Pinpoint the cell where the given text exists, returning its [X, Y] midpoint coordinate. 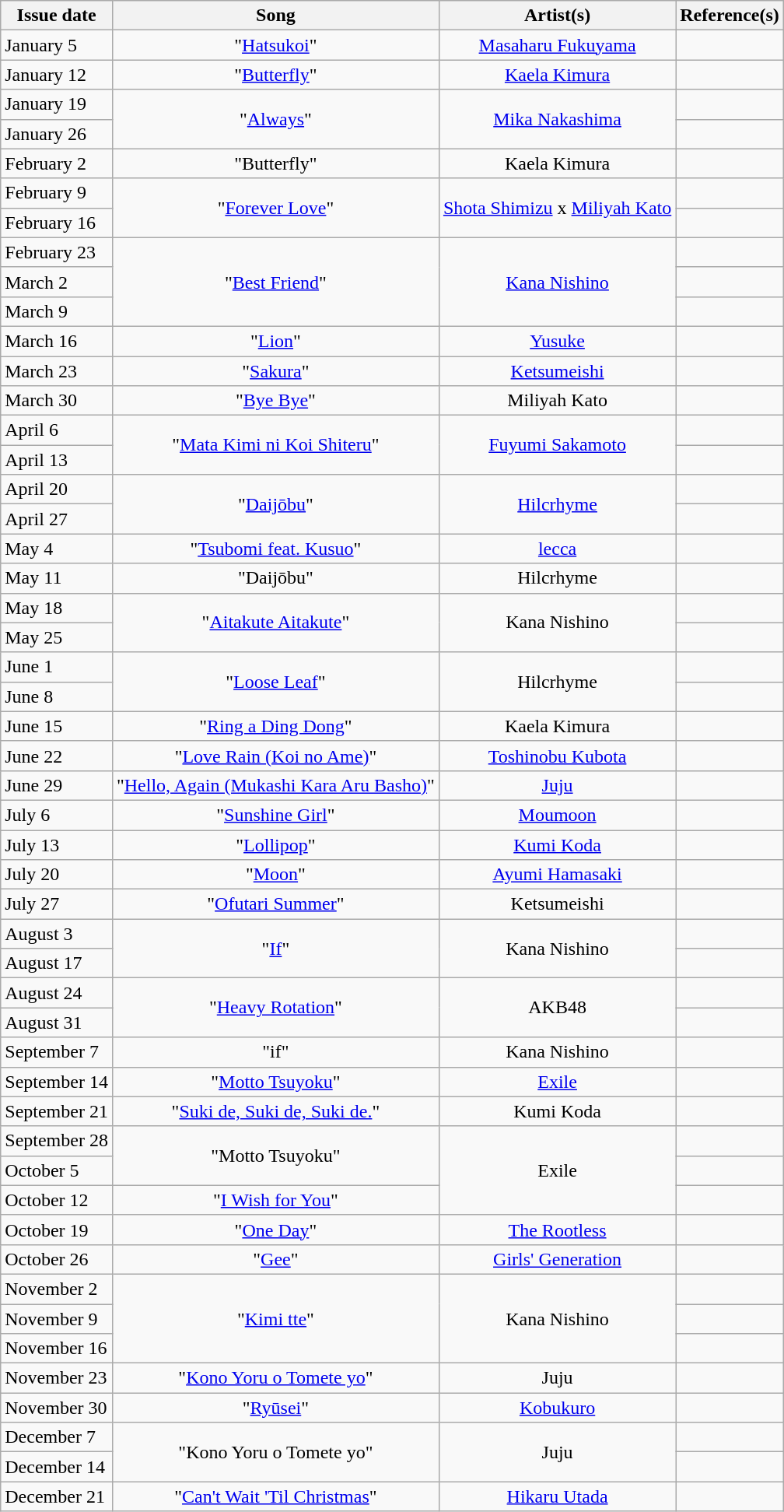
September 7 [57, 1052]
"Sunshine Girl" [275, 815]
July 27 [57, 904]
Moumoon [557, 815]
"Forever Love" [275, 208]
Artist(s) [557, 16]
January 19 [57, 104]
"One Day" [275, 1230]
July 6 [57, 815]
August 17 [57, 963]
September 14 [57, 1082]
February 2 [57, 163]
May 18 [57, 608]
April 27 [57, 519]
Ayumi Hamasaki [557, 875]
"Ryūsei" [275, 1408]
November 30 [57, 1408]
June 1 [57, 667]
July 20 [57, 875]
December 21 [57, 1496]
August 24 [57, 993]
"Ring a Ding Dong" [275, 726]
Reference(s) [730, 16]
"Gee" [275, 1259]
Girls' Generation [557, 1259]
October 26 [57, 1259]
"Loose Leaf" [275, 682]
February 9 [57, 193]
"Lollipop" [275, 844]
"Love Rain (Koi no Ame)" [275, 756]
June 15 [57, 726]
December 14 [57, 1467]
AKB48 [557, 1008]
July 13 [57, 844]
March 9 [57, 311]
December 7 [57, 1437]
"Always" [275, 119]
September 28 [57, 1141]
"Aitakute Aitakute" [275, 623]
"Ofutari Summer" [275, 904]
October 19 [57, 1230]
May 4 [57, 549]
May 25 [57, 637]
October 5 [57, 1170]
"Moon" [275, 875]
Masaharu Fukuyama [557, 45]
"Heavy Rotation" [275, 1008]
Shota Shimizu x Miliyah Kato [557, 208]
"if" [275, 1052]
"Tsubomi feat. Kusuo" [275, 549]
lecca [557, 549]
May 11 [57, 578]
February 16 [57, 223]
August 3 [57, 934]
Mika Nakashima [557, 119]
November 23 [57, 1378]
"Sakura" [275, 371]
Song [275, 16]
"Bye Bye" [275, 401]
February 23 [57, 252]
Issue date [57, 16]
Yusuke [557, 341]
"Lion" [275, 341]
"If" [275, 949]
"Hello, Again (Mukashi Kara Aru Basho)" [275, 785]
Kobukuro [557, 1408]
November 9 [57, 1319]
"Suki de, Suki de, Suki de." [275, 1111]
Fuyumi Sakamoto [557, 445]
April 13 [57, 460]
April 20 [57, 489]
November 16 [57, 1349]
November 2 [57, 1289]
"Kimi tte" [275, 1318]
January 5 [57, 45]
"Mata Kimi ni Koi Shiteru" [275, 445]
Toshinobu Kubota [557, 756]
January 26 [57, 134]
March 2 [57, 282]
"Hatsukoi" [275, 45]
"Can't Wait 'Til Christmas" [275, 1496]
"I Wish for You" [275, 1200]
March 30 [57, 401]
Miliyah Kato [557, 401]
September 21 [57, 1111]
March 23 [57, 371]
June 29 [57, 785]
June 22 [57, 756]
March 16 [57, 341]
October 12 [57, 1200]
June 8 [57, 696]
Hikaru Utada [557, 1496]
August 31 [57, 1023]
"Best Friend" [275, 282]
January 12 [57, 75]
The Rootless [557, 1230]
April 6 [57, 430]
